Provide the (x, y) coordinate of the cell's center where the given text is located.  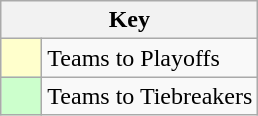
Teams to Playoffs (150, 58)
Teams to Tiebreakers (150, 96)
Key (130, 20)
